Pinpoint the cell where the given text exists, returning its [X, Y] midpoint coordinate. 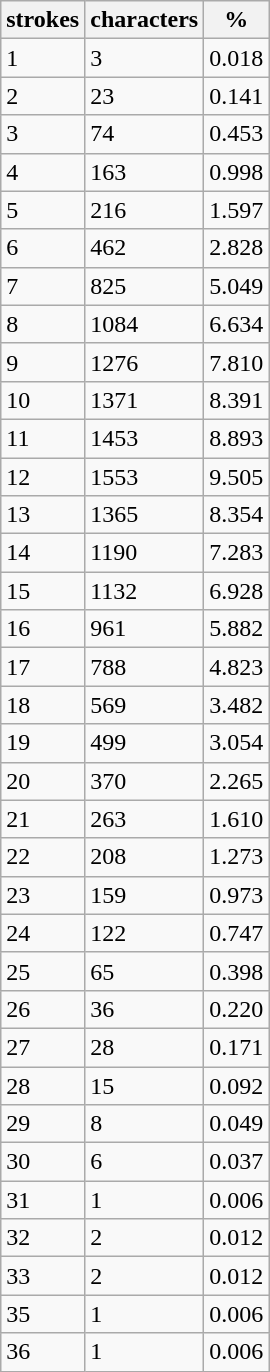
825 [144, 286]
33 [43, 1276]
0.049 [236, 1124]
122 [144, 933]
0.171 [236, 1047]
0.092 [236, 1085]
159 [144, 895]
0.018 [236, 58]
2.265 [236, 781]
208 [144, 857]
8.893 [236, 438]
6.928 [236, 591]
1371 [144, 400]
0.398 [236, 971]
22 [43, 857]
1.273 [236, 857]
21 [43, 819]
4.823 [236, 667]
74 [144, 134]
10 [43, 400]
35 [43, 1314]
216 [144, 210]
16 [43, 629]
5.049 [236, 286]
462 [144, 248]
1276 [144, 362]
0.747 [236, 933]
7.283 [236, 553]
26 [43, 1009]
0.453 [236, 134]
% [236, 20]
1084 [144, 324]
499 [144, 743]
7 [43, 286]
2.828 [236, 248]
1.610 [236, 819]
17 [43, 667]
0.141 [236, 96]
characters [144, 20]
1132 [144, 591]
8.354 [236, 515]
29 [43, 1124]
8.391 [236, 400]
24 [43, 933]
7.810 [236, 362]
788 [144, 667]
strokes [43, 20]
0.998 [236, 172]
32 [43, 1238]
0.973 [236, 895]
569 [144, 705]
9.505 [236, 477]
18 [43, 705]
370 [144, 781]
0.037 [236, 1162]
1453 [144, 438]
0.220 [236, 1009]
14 [43, 553]
12 [43, 477]
13 [43, 515]
11 [43, 438]
27 [43, 1047]
263 [144, 819]
5 [43, 210]
3.054 [236, 743]
1365 [144, 515]
4 [43, 172]
25 [43, 971]
163 [144, 172]
1190 [144, 553]
961 [144, 629]
31 [43, 1200]
9 [43, 362]
19 [43, 743]
5.882 [236, 629]
30 [43, 1162]
6.634 [236, 324]
1.597 [236, 210]
20 [43, 781]
65 [144, 971]
3.482 [236, 705]
1553 [144, 477]
